Output the (x, y) coordinate of the center of the cell containing the given text.  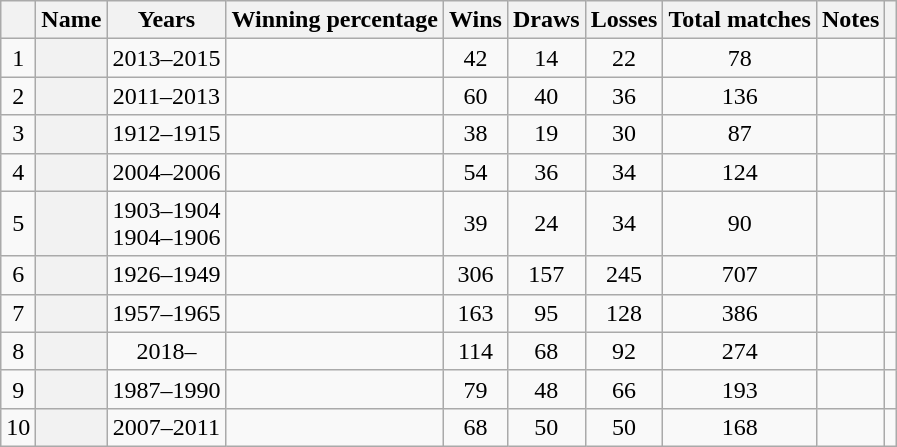
Winning percentage (335, 20)
48 (546, 389)
38 (475, 134)
1912–1915 (166, 134)
95 (546, 313)
8 (18, 351)
90 (740, 224)
66 (624, 389)
168 (740, 427)
1987–1990 (166, 389)
2 (18, 96)
1926–1949 (166, 275)
Wins (475, 20)
707 (740, 275)
54 (475, 172)
386 (740, 313)
24 (546, 224)
193 (740, 389)
2007–2011 (166, 427)
Notes (850, 20)
60 (475, 96)
124 (740, 172)
3 (18, 134)
14 (546, 58)
9 (18, 389)
2011–2013 (166, 96)
2013–2015 (166, 58)
19 (546, 134)
Losses (624, 20)
157 (546, 275)
4 (18, 172)
7 (18, 313)
306 (475, 275)
114 (475, 351)
92 (624, 351)
Name (72, 20)
136 (740, 96)
1903–19041904–1906 (166, 224)
5 (18, 224)
6 (18, 275)
2018– (166, 351)
22 (624, 58)
245 (624, 275)
78 (740, 58)
1 (18, 58)
39 (475, 224)
30 (624, 134)
Draws (546, 20)
40 (546, 96)
42 (475, 58)
79 (475, 389)
163 (475, 313)
2004–2006 (166, 172)
274 (740, 351)
1957–1965 (166, 313)
10 (18, 427)
Total matches (740, 20)
87 (740, 134)
Years (166, 20)
128 (624, 313)
